Locate the cell with the specified text and output its [x, y] center coordinate. 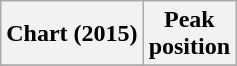
Peak position [189, 34]
Chart (2015) [72, 34]
